Output the [X, Y] coordinate of the center of the cell containing the given text.  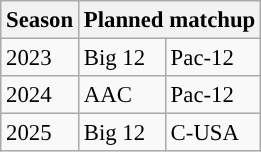
AAC [122, 95]
2023 [40, 58]
Planned matchup [169, 20]
2025 [40, 133]
Season [40, 20]
C-USA [212, 133]
2024 [40, 95]
